For the text-containing cell, return its midpoint in [x, y] coordinate format. 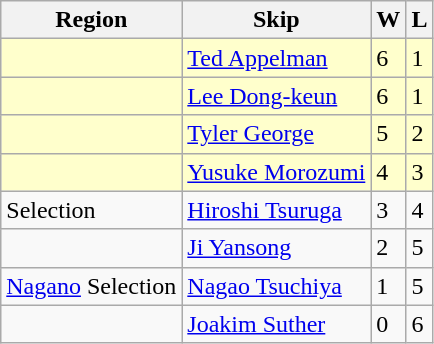
W [388, 20]
Nagao Tsuchiya [276, 286]
Skip [276, 20]
L [420, 20]
Nagano Selection [92, 286]
Ted Appelman [276, 58]
Lee Dong-keun [276, 96]
Ji Yansong [276, 248]
Hiroshi Tsuruga [276, 210]
0 [388, 324]
Tyler George [276, 134]
Joakim Suther [276, 324]
Yusuke Morozumi [276, 172]
Selection [92, 210]
Region [92, 20]
